Return the (X, Y) coordinate for the center point of the cell that contains the specified text.  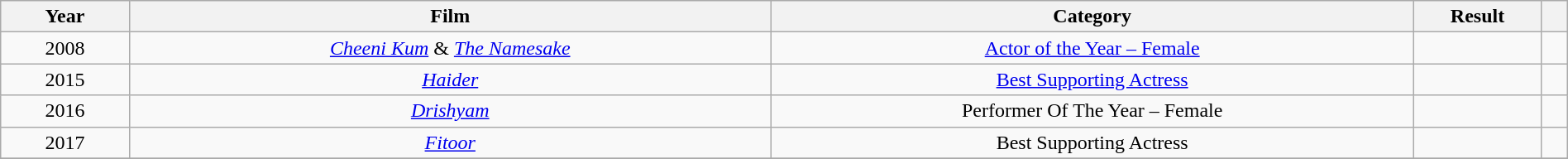
Cheeni Kum & The Namesake (450, 48)
Result (1477, 17)
Film (450, 17)
2015 (65, 79)
Fitoor (450, 142)
Haider (450, 79)
Drishyam (450, 111)
Year (65, 17)
2008 (65, 48)
Actor of the Year – Female (1092, 48)
2017 (65, 142)
2016 (65, 111)
Performer Of The Year – Female (1092, 111)
Category (1092, 17)
